Pinpoint the cell where the given text exists, returning its [x, y] midpoint coordinate. 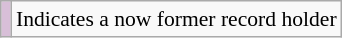
Indicates a now former record holder [176, 19]
